Find where the given text appears and provide that cell's center as (x, y) coordinate. 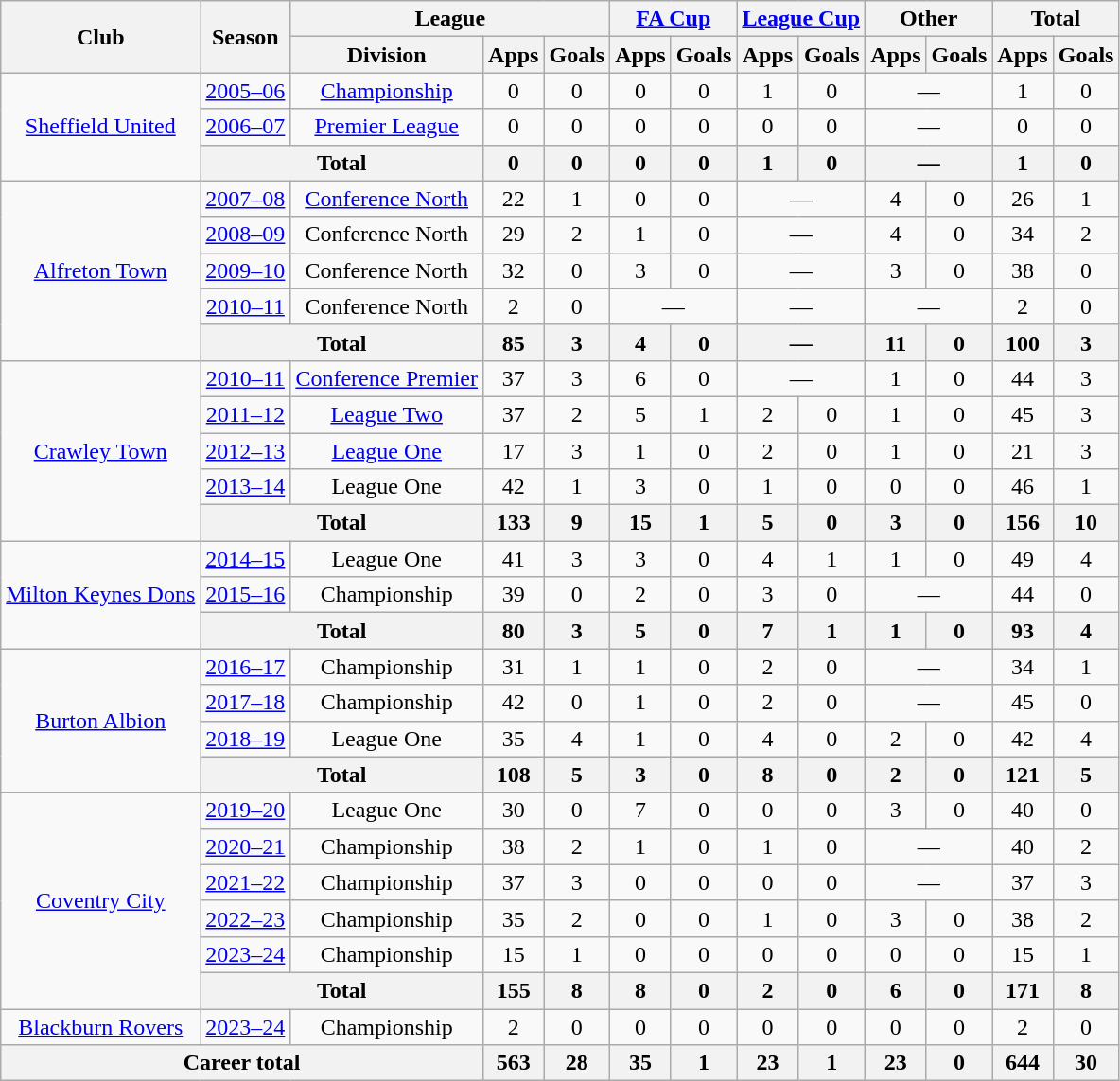
28 (577, 1063)
League Two (387, 414)
121 (1023, 775)
Burton Albion (100, 721)
2011–12 (246, 414)
Milton Keynes Dons (100, 595)
2019–20 (246, 811)
41 (514, 559)
2020–21 (246, 846)
32 (514, 270)
2022–23 (246, 918)
156 (1023, 523)
31 (514, 667)
93 (1023, 631)
2006–07 (246, 127)
2013–14 (246, 487)
2008–09 (246, 235)
2015–16 (246, 595)
171 (1023, 990)
49 (1023, 559)
2021–22 (246, 882)
2009–10 (246, 270)
Blackburn Rovers (100, 1026)
155 (514, 990)
2017–18 (246, 703)
Conference Premier (387, 378)
Crawley Town (100, 450)
2007–08 (246, 199)
133 (514, 523)
2018–19 (246, 739)
22 (514, 199)
Club (100, 37)
League (450, 19)
2005–06 (246, 91)
80 (514, 631)
9 (577, 523)
2012–13 (246, 451)
10 (1086, 523)
Career total (242, 1063)
85 (514, 342)
Alfreton Town (100, 270)
108 (514, 775)
644 (1023, 1063)
Division (387, 55)
Coventry City (100, 900)
563 (514, 1063)
League Cup (801, 19)
21 (1023, 451)
Other (929, 19)
2016–17 (246, 667)
Season (246, 37)
FA Cup (674, 19)
Sheffield United (100, 127)
100 (1023, 342)
11 (896, 342)
29 (514, 235)
2014–15 (246, 559)
Premier League (387, 127)
39 (514, 595)
17 (514, 451)
46 (1023, 487)
26 (1023, 199)
